For the text-containing cell, return its midpoint in (X, Y) coordinate format. 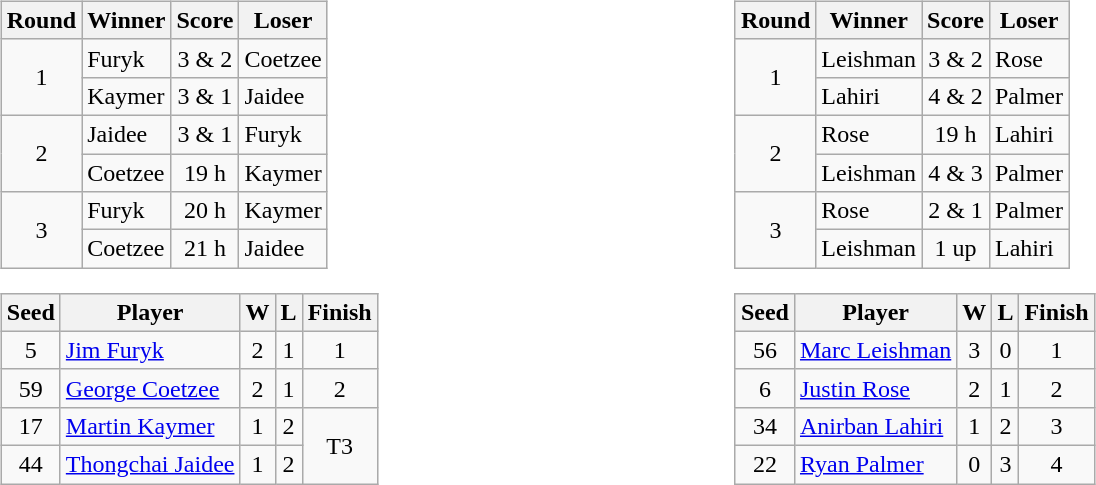
5 (30, 350)
34 (764, 426)
56 (764, 350)
4 & 3 (956, 173)
1 up (956, 249)
44 (30, 464)
Jim Furyk (150, 350)
Thongchai Jaidee (150, 464)
Martin Kaymer (150, 426)
Anirban Lahiri (875, 426)
21 h (205, 249)
Ryan Palmer (875, 464)
6 (764, 388)
George Coetzee (150, 388)
2 & 1 (956, 211)
22 (764, 464)
4 & 2 (956, 96)
17 (30, 426)
20 h (205, 211)
59 (30, 388)
Marc Leishman (875, 350)
T3 (340, 445)
4 (1056, 464)
Justin Rose (875, 388)
